Detect which cell encompasses the target text, then output its [X, Y] center coordinate. 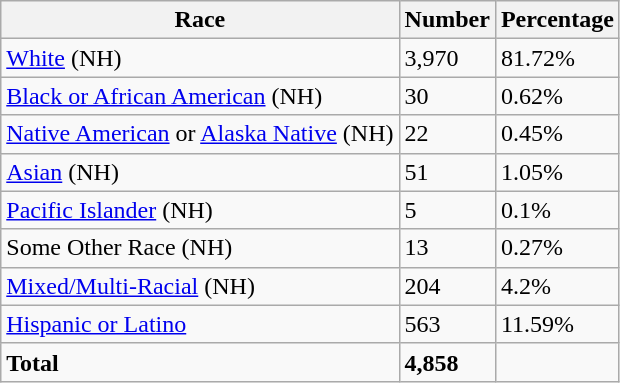
Mixed/Multi-Racial (NH) [200, 286]
1.05% [557, 172]
0.62% [557, 96]
Asian (NH) [200, 172]
Percentage [557, 20]
3,970 [447, 58]
13 [447, 248]
0.1% [557, 210]
Race [200, 20]
51 [447, 172]
4,858 [447, 362]
Number [447, 20]
5 [447, 210]
0.45% [557, 134]
Pacific Islander (NH) [200, 210]
Some Other Race (NH) [200, 248]
4.2% [557, 286]
0.27% [557, 248]
563 [447, 324]
30 [447, 96]
White (NH) [200, 58]
Total [200, 362]
22 [447, 134]
11.59% [557, 324]
Black or African American (NH) [200, 96]
204 [447, 286]
81.72% [557, 58]
Native American or Alaska Native (NH) [200, 134]
Hispanic or Latino [200, 324]
